Extract the [X, Y] coordinate from the center of the cell holding the provided text.  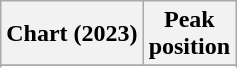
Chart (2023) [72, 34]
Peakposition [189, 34]
